Search for the cell housing the specified text and yield its [X, Y] center coordinate. 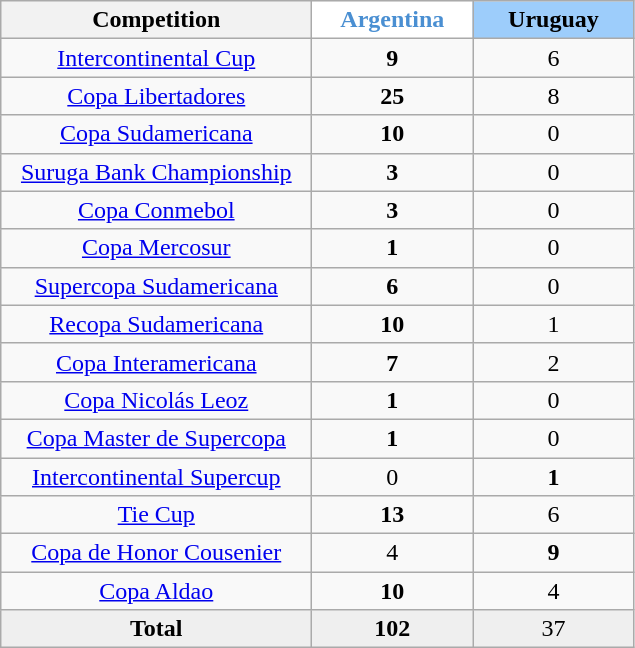
37 [554, 629]
Competition [156, 20]
Supercopa Sudamericana [156, 286]
Total [156, 629]
Argentina [392, 20]
Copa Mercosur [156, 248]
Copa Interamericana [156, 362]
Copa de Honor Cousenier [156, 553]
Suruga Bank Championship [156, 172]
Copa Aldao [156, 591]
102 [392, 629]
Uruguay [554, 20]
7 [392, 362]
8 [554, 96]
Copa Master de Supercopa [156, 438]
13 [392, 515]
Copa Nicolás Leoz [156, 400]
Copa Sudamericana [156, 134]
2 [554, 362]
25 [392, 96]
Tie Cup [156, 515]
Intercontinental Cup [156, 58]
Copa Conmebol [156, 210]
Copa Libertadores [156, 96]
Recopa Sudamericana [156, 324]
Intercontinental Supercup [156, 477]
